Capture the cell that displays the provided text and extract its (X, Y) central coordinate. 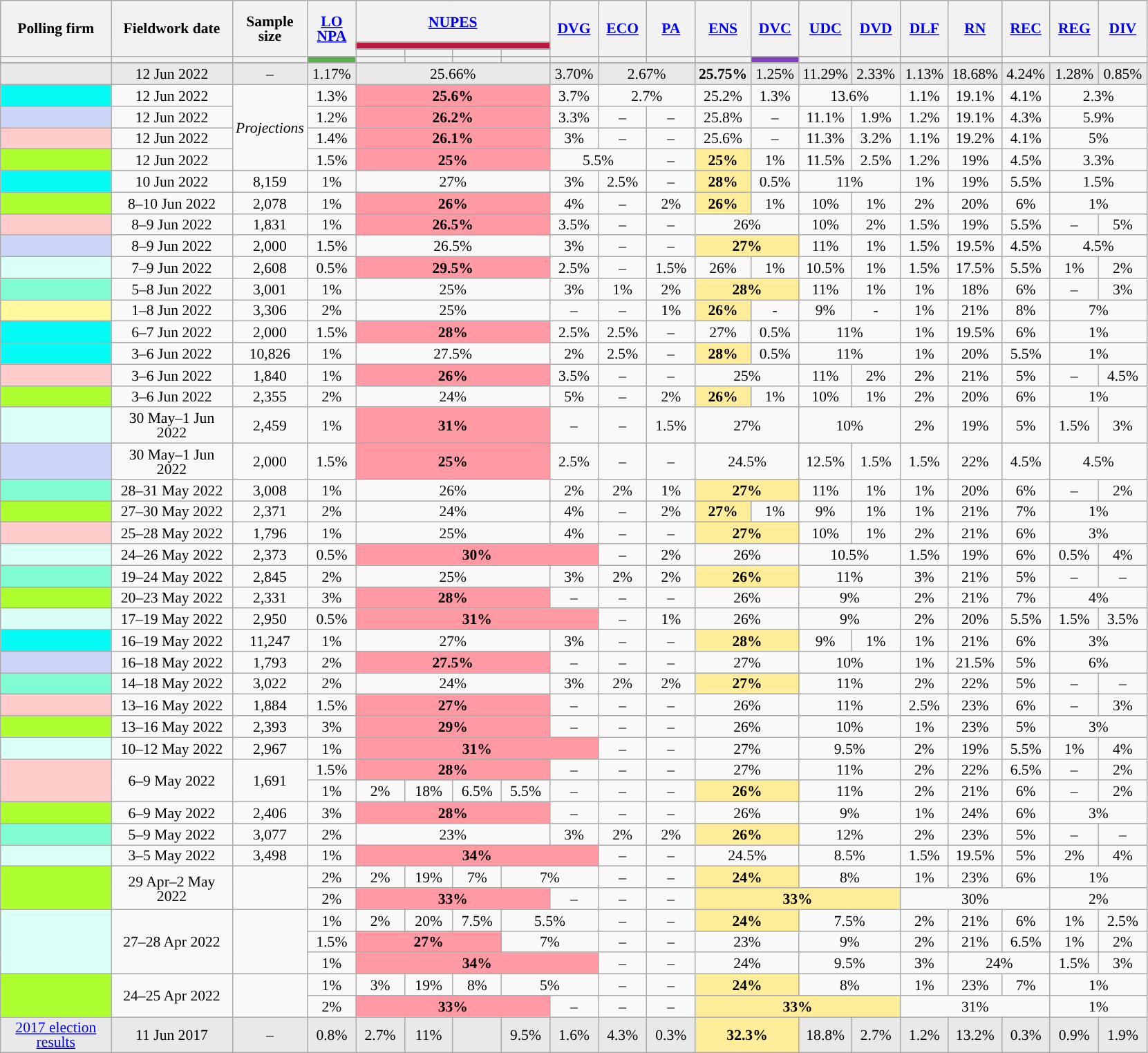
2.3% (1098, 95)
ENS (723, 28)
2,950 (270, 619)
27–28 Apr 2022 (171, 941)
3,498 (270, 855)
DIV (1122, 28)
19–24 May 2022 (171, 576)
11.3% (825, 138)
3–5 May 2022 (171, 855)
2.67% (647, 75)
REG (1074, 28)
3,306 (270, 311)
26.2% (453, 117)
18.68% (975, 75)
3,022 (270, 684)
25.66% (453, 75)
3,008 (270, 491)
29 Apr–2 May 2022 (171, 888)
2,459 (270, 426)
18.8% (825, 1035)
10–12 May 2022 (171, 748)
2017 election results (56, 1035)
2,078 (270, 203)
3.2% (876, 138)
0.85% (1122, 75)
11 Jun 2017 (171, 1035)
11.5% (825, 160)
17–19 May 2022 (171, 619)
26.1% (453, 138)
PA (671, 28)
3,077 (270, 835)
25–28 May 2022 (171, 533)
21.5% (975, 662)
19.2% (975, 138)
3,001 (270, 289)
2,331 (270, 597)
1.6% (574, 1035)
1,831 (270, 224)
10,826 (270, 354)
Fieldwork date (171, 28)
16–19 May 2022 (171, 641)
14–18 May 2022 (171, 684)
Projections (270, 128)
1.25% (775, 75)
17.5% (975, 268)
3.70% (574, 75)
20–23 May 2022 (171, 597)
8.5% (849, 855)
32.3% (747, 1035)
29.5% (453, 268)
24–26 May 2022 (171, 554)
1.28% (1074, 75)
1,691 (270, 780)
25.2% (723, 95)
1.17% (332, 75)
1,796 (270, 533)
25.8% (723, 117)
13.2% (975, 1035)
1,884 (270, 705)
4.24% (1026, 75)
0.9% (1074, 1035)
5–8 Jun 2022 (171, 289)
16–18 May 2022 (171, 662)
UDC (825, 28)
28–31 May 2022 (171, 491)
2.33% (876, 75)
Samplesize (270, 28)
8,159 (270, 181)
5–9 May 2022 (171, 835)
2,373 (270, 554)
LONPA (332, 28)
24–25 Apr 2022 (171, 996)
25.75% (723, 75)
10 Jun 2022 (171, 181)
11.1% (825, 117)
13.6% (849, 95)
2,608 (270, 268)
DVG (574, 28)
ECO (623, 28)
NUPES (453, 21)
11,247 (270, 641)
7–9 Jun 2022 (171, 268)
2,393 (270, 727)
2,845 (270, 576)
RN (975, 28)
27–30 May 2022 (171, 511)
DVD (876, 28)
DLF (924, 28)
1.4% (332, 138)
DVC (775, 28)
1.13% (924, 75)
3.7% (574, 95)
12.5% (825, 462)
11.29% (825, 75)
Polling firm (56, 28)
2,355 (270, 397)
0.8% (332, 1035)
29% (453, 727)
REC (1026, 28)
12% (849, 835)
1,793 (270, 662)
1–8 Jun 2022 (171, 311)
2,406 (270, 813)
2,967 (270, 748)
6–7 Jun 2022 (171, 332)
8–10 Jun 2022 (171, 203)
1,840 (270, 374)
5.9% (1098, 117)
2,371 (270, 511)
